Detect which cell encompasses the target text, then output its [X, Y] center coordinate. 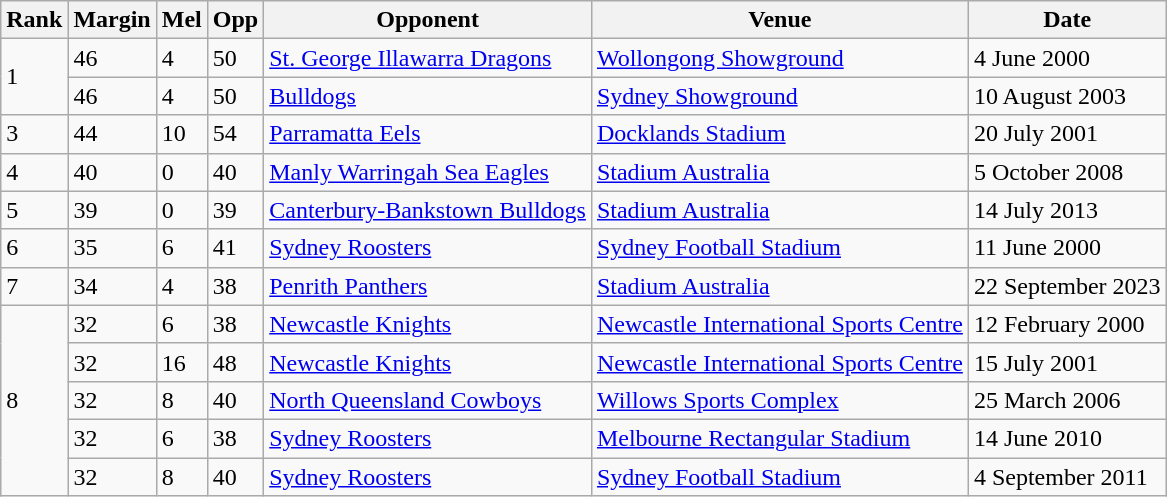
20 July 2001 [1067, 134]
48 [235, 362]
Mel [182, 20]
14 July 2013 [1067, 210]
22 September 2023 [1067, 286]
5 [34, 210]
Opponent [428, 20]
Docklands Stadium [780, 134]
25 March 2006 [1067, 400]
34 [112, 286]
35 [112, 248]
54 [235, 134]
15 July 2001 [1067, 362]
Melbourne Rectangular Stadium [780, 438]
Canterbury-Bankstown Bulldogs [428, 210]
41 [235, 248]
Parramatta Eels [428, 134]
4 June 2000 [1067, 58]
Sydney Showground [780, 96]
4 September 2011 [1067, 477]
12 February 2000 [1067, 324]
7 [34, 286]
14 June 2010 [1067, 438]
5 October 2008 [1067, 172]
Venue [780, 20]
Margin [112, 20]
16 [182, 362]
North Queensland Cowboys [428, 400]
Wollongong Showground [780, 58]
10 August 2003 [1067, 96]
St. George Illawarra Dragons [428, 58]
3 [34, 134]
44 [112, 134]
Bulldogs [428, 96]
11 June 2000 [1067, 248]
Willows Sports Complex [780, 400]
10 [182, 134]
Rank [34, 20]
1 [34, 77]
Opp [235, 20]
Date [1067, 20]
Manly Warringah Sea Eagles [428, 172]
Penrith Panthers [428, 286]
